Provide the (X, Y) coordinate of the cell's center where the given text is located.  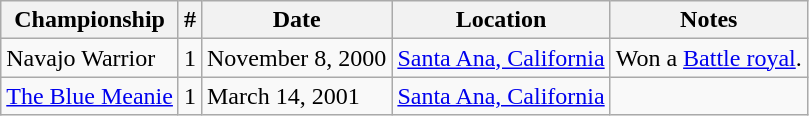
March 14, 2001 (296, 96)
# (190, 20)
Notes (708, 20)
November 8, 2000 (296, 58)
Location (501, 20)
Won a Battle royal. (708, 58)
Championship (90, 20)
Date (296, 20)
Navajo Warrior (90, 58)
The Blue Meanie (90, 96)
